Return the [x, y] coordinate for the center point of the cell that contains the specified text.  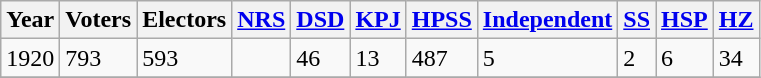
46 [320, 58]
DSD [320, 20]
487 [442, 58]
13 [378, 58]
HZ [736, 20]
6 [685, 58]
HSP [685, 20]
793 [98, 58]
Electors [184, 20]
Voters [98, 20]
KPJ [378, 20]
SS [637, 20]
Year [30, 20]
5 [547, 58]
2 [637, 58]
HPSS [442, 20]
NRS [262, 20]
34 [736, 58]
Independent [547, 20]
1920 [30, 58]
593 [184, 58]
